Provide the (X, Y) coordinate of the cell's center where the given text is located.  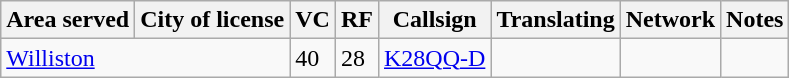
City of license (212, 20)
40 (313, 58)
Notes (755, 20)
Area served (68, 20)
Williston (146, 58)
K28QQ-D (434, 58)
Callsign (434, 20)
Translating (556, 20)
VC (313, 20)
RF (356, 20)
Network (670, 20)
28 (356, 58)
